Capture the cell that displays the provided text and extract its [X, Y] central coordinate. 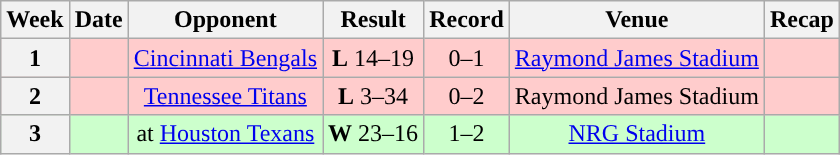
Week [35, 20]
at Houston Texans [225, 134]
L 3–34 [374, 96]
Opponent [225, 20]
Date [98, 20]
Venue [636, 20]
1–2 [467, 134]
NRG Stadium [636, 134]
Result [374, 20]
Record [467, 20]
3 [35, 134]
W 23–16 [374, 134]
Recap [802, 20]
2 [35, 96]
Cincinnati Bengals [225, 58]
1 [35, 58]
L 14–19 [374, 58]
0–2 [467, 96]
0–1 [467, 58]
Tennessee Titans [225, 96]
